Find where the given text appears and provide that cell's center as [x, y] coordinate. 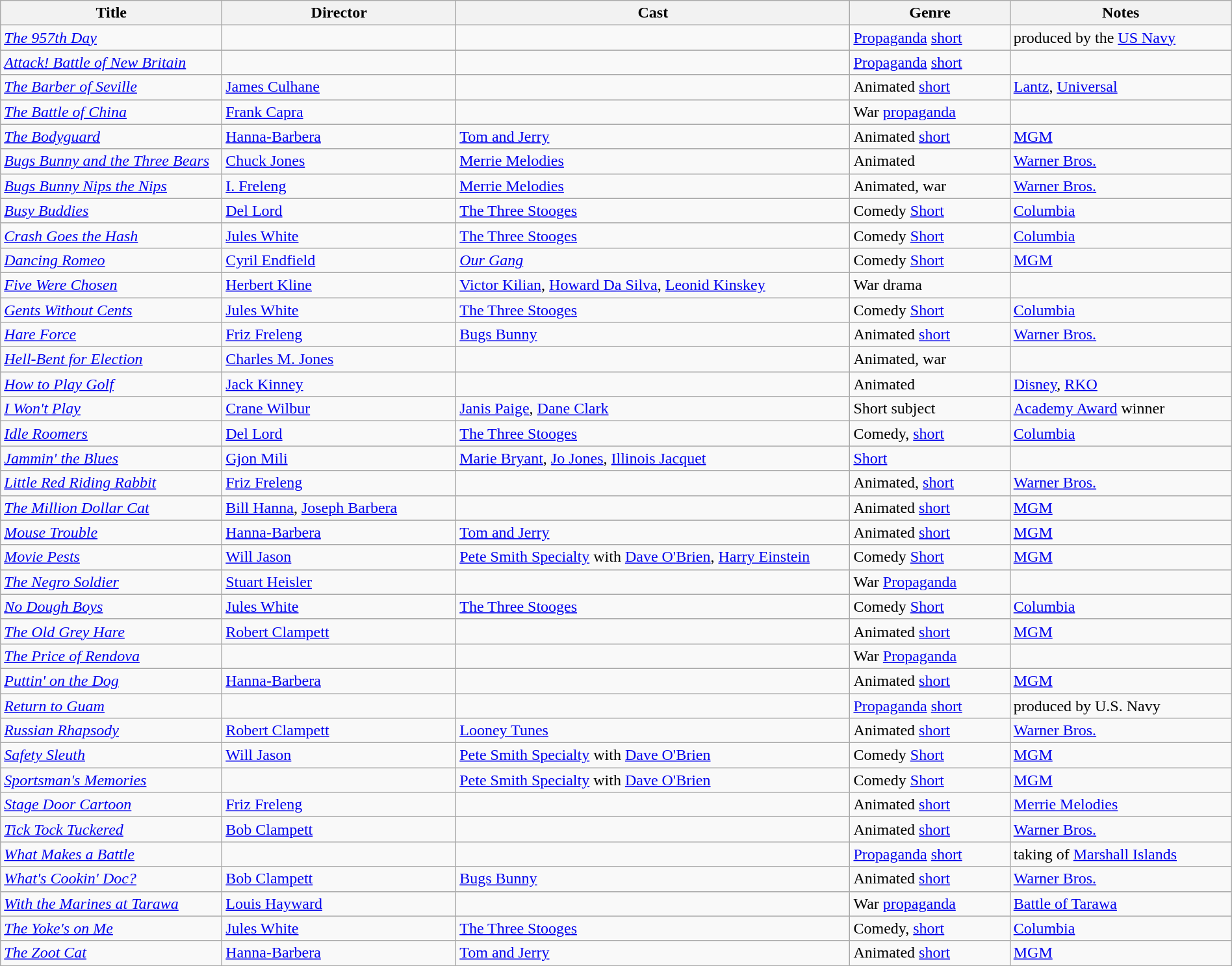
Charles M. Jones [339, 359]
Puttin' on the Dog [112, 681]
Stuart Heisler [339, 582]
Russian Rhapsody [112, 731]
War drama [930, 285]
With the Marines at Tarawa [112, 904]
Chuck Jones [339, 161]
No Dough Boys [112, 607]
Lantz, Universal [1120, 87]
Marie Bryant, Jo Jones, Illinois Jacquet [653, 458]
The Bodyguard [112, 137]
Director [339, 13]
Battle of Tarawa [1120, 904]
Genre [930, 13]
What's Cookin' Doc? [112, 879]
Jack Kinney [339, 384]
Victor Kilian, Howard Da Silva, Leonid Kinskey [653, 285]
Mouse Trouble [112, 532]
Attack! Battle of New Britain [112, 62]
Animated, short [930, 483]
Short [930, 458]
Return to Guam [112, 705]
Short subject [930, 409]
Cyril Endfield [339, 260]
Gents Without Cents [112, 310]
Our Gang [653, 260]
Hare Force [112, 335]
The Battle of China [112, 112]
Academy Award winner [1120, 409]
The 957th Day [112, 38]
Title [112, 13]
Crash Goes the Hash [112, 235]
Notes [1120, 13]
Tick Tock Tuckered [112, 829]
Busy Buddies [112, 211]
How to Play Golf [112, 384]
Disney, RKO [1120, 384]
Pete Smith Specialty with Dave O'Brien, Harry Einstein [653, 557]
What Makes a Battle [112, 854]
Gjon Mili [339, 458]
The Yoke's on Me [112, 928]
The Negro Soldier [112, 582]
produced by the US Navy [1120, 38]
James Culhane [339, 87]
The Old Grey Hare [112, 631]
The Million Dollar Cat [112, 508]
Safety Sleuth [112, 755]
Crane Wilbur [339, 409]
Hell-Bent for Election [112, 359]
Louis Hayward [339, 904]
Stage Door Cartoon [112, 805]
Five Were Chosen [112, 285]
produced by U.S. Navy [1120, 705]
Bill Hanna, Joseph Barbera [339, 508]
The Zoot Cat [112, 953]
Bugs Bunny and the Three Bears [112, 161]
Janis Paige, Dane Clark [653, 409]
Little Red Riding Rabbit [112, 483]
I. Freleng [339, 186]
The Price of Rendova [112, 656]
Frank Capra [339, 112]
taking of Marshall Islands [1120, 854]
Dancing Romeo [112, 260]
Sportsman's Memories [112, 780]
Cast [653, 13]
Idle Roomers [112, 434]
Movie Pests [112, 557]
Herbert Kline [339, 285]
Looney Tunes [653, 731]
Jammin' the Blues [112, 458]
The Barber of Seville [112, 87]
I Won't Play [112, 409]
Bugs Bunny Nips the Nips [112, 186]
